For the text-containing cell, return its midpoint in [X, Y] coordinate format. 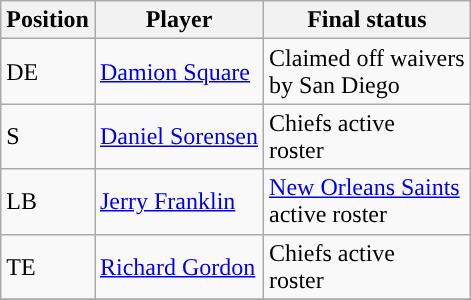
Damion Square [178, 72]
Richard Gordon [178, 266]
Claimed off waiversby San Diego [368, 72]
TE [48, 266]
Position [48, 20]
Daniel Sorensen [178, 136]
Jerry Franklin [178, 202]
S [48, 136]
DE [48, 72]
Player [178, 20]
New Orleans Saintsactive roster [368, 202]
LB [48, 202]
Final status [368, 20]
